Scan for the cell matching the given text and deliver its [X, Y] coordinate at center. 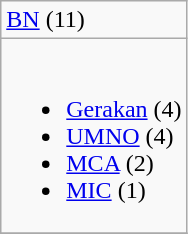
Gerakan (4) UMNO (4) MCA (2) MIC (1) [94, 136]
BN (11) [94, 20]
